Output the [X, Y] coordinate of the center of the cell containing the given text.  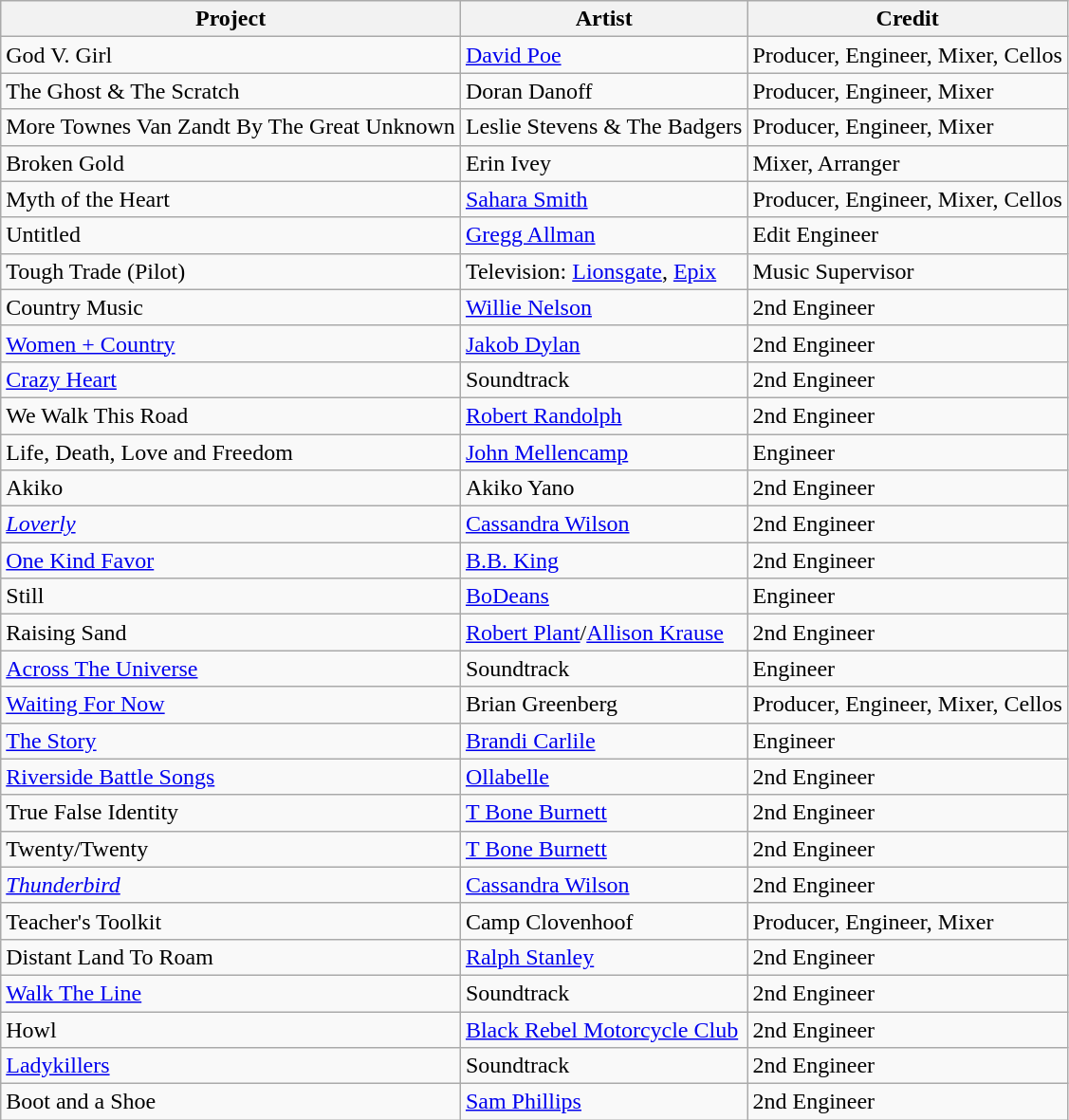
Sahara Smith [603, 199]
Ladykillers [231, 1066]
Credit [907, 19]
Untitled [231, 235]
More Townes Van Zandt By The Great Unknown [231, 127]
B.B. King [603, 560]
Boot and a Shoe [231, 1102]
Music Supervisor [907, 271]
Ollabelle [603, 777]
Loverly [231, 524]
Camp Clovenhoof [603, 921]
Mixer, Arranger [907, 163]
Crazy Heart [231, 379]
Thunderbird [231, 885]
Brian Greenberg [603, 705]
Women + Country [231, 343]
Television: Lionsgate, Epix [603, 271]
Robert Randolph [603, 415]
God V. Girl [231, 55]
David Poe [603, 55]
Willie Nelson [603, 307]
Riverside Battle Songs [231, 777]
Walk The Line [231, 993]
Akiko Yano [603, 488]
Jakob Dylan [603, 343]
The Story [231, 741]
Project [231, 19]
Howl [231, 1029]
Sam Phillips [603, 1102]
Still [231, 597]
Twenty/Twenty [231, 849]
Distant Land To Roam [231, 957]
Erin Ivey [603, 163]
BoDeans [603, 597]
Myth of the Heart [231, 199]
Across The Universe [231, 669]
Country Music [231, 307]
True False Identity [231, 813]
Ralph Stanley [603, 957]
Artist [603, 19]
Gregg Allman [603, 235]
Robert Plant/Allison Krause [603, 633]
Teacher's Toolkit [231, 921]
Life, Death, Love and Freedom [231, 452]
Leslie Stevens & The Badgers [603, 127]
Broken Gold [231, 163]
Akiko [231, 488]
The Ghost & The Scratch [231, 91]
Black Rebel Motorcycle Club [603, 1029]
Waiting For Now [231, 705]
Edit Engineer [907, 235]
Raising Sand [231, 633]
Tough Trade (Pilot) [231, 271]
One Kind Favor [231, 560]
Doran Danoff [603, 91]
We Walk This Road [231, 415]
Brandi Carlile [603, 741]
John Mellencamp [603, 452]
